Output the (X, Y) coordinate of the center of the cell containing the given text.  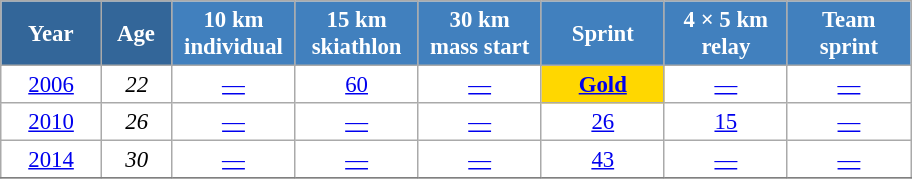
Gold (602, 85)
30 (136, 160)
Year (52, 34)
15 (726, 122)
4 × 5 km relay (726, 34)
Sprint (602, 34)
22 (136, 85)
Team sprint (848, 34)
Age (136, 34)
30 km mass start (480, 34)
15 km skiathlon (356, 34)
10 km individual (234, 34)
2014 (52, 160)
60 (356, 85)
2006 (52, 85)
43 (602, 160)
2010 (52, 122)
